Provide the (x, y) coordinate of the cell's center where the given text is located.  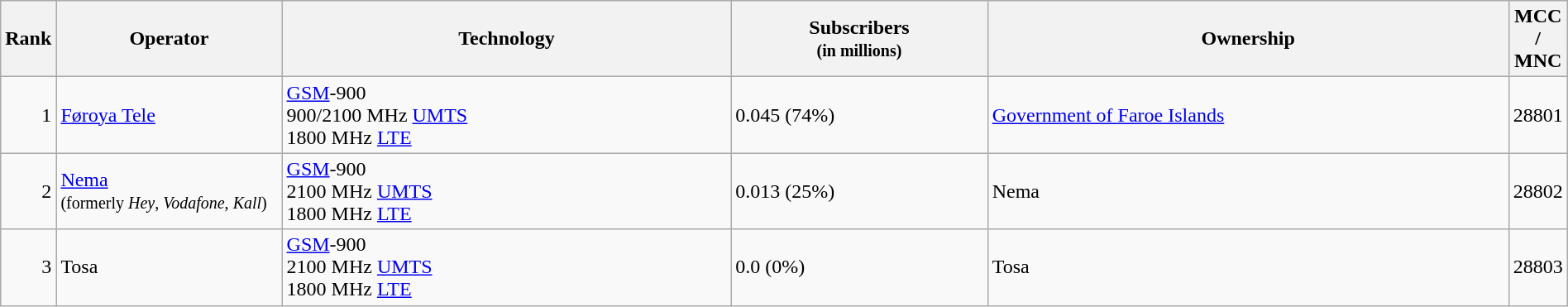
Government of Faroe Islands (1248, 115)
0.0 (0%) (859, 267)
0.013 (25%) (859, 191)
1 (28, 115)
Ownership (1248, 39)
28802 (1538, 191)
GSM-900 900/2100 MHz UMTS 1800 MHz LTE (506, 115)
Operator (169, 39)
Rank (28, 39)
Nema (1248, 191)
Nema (formerly Hey, Vodafone, Kall) (169, 191)
2 (28, 191)
0.045 (74%) (859, 115)
Technology (506, 39)
Subscribers(in millions) (859, 39)
Føroya Tele (169, 115)
28803 (1538, 267)
MCC / MNC (1538, 39)
28801 (1538, 115)
3 (28, 267)
